Find where the given text appears and provide that cell's center as (X, Y) coordinate. 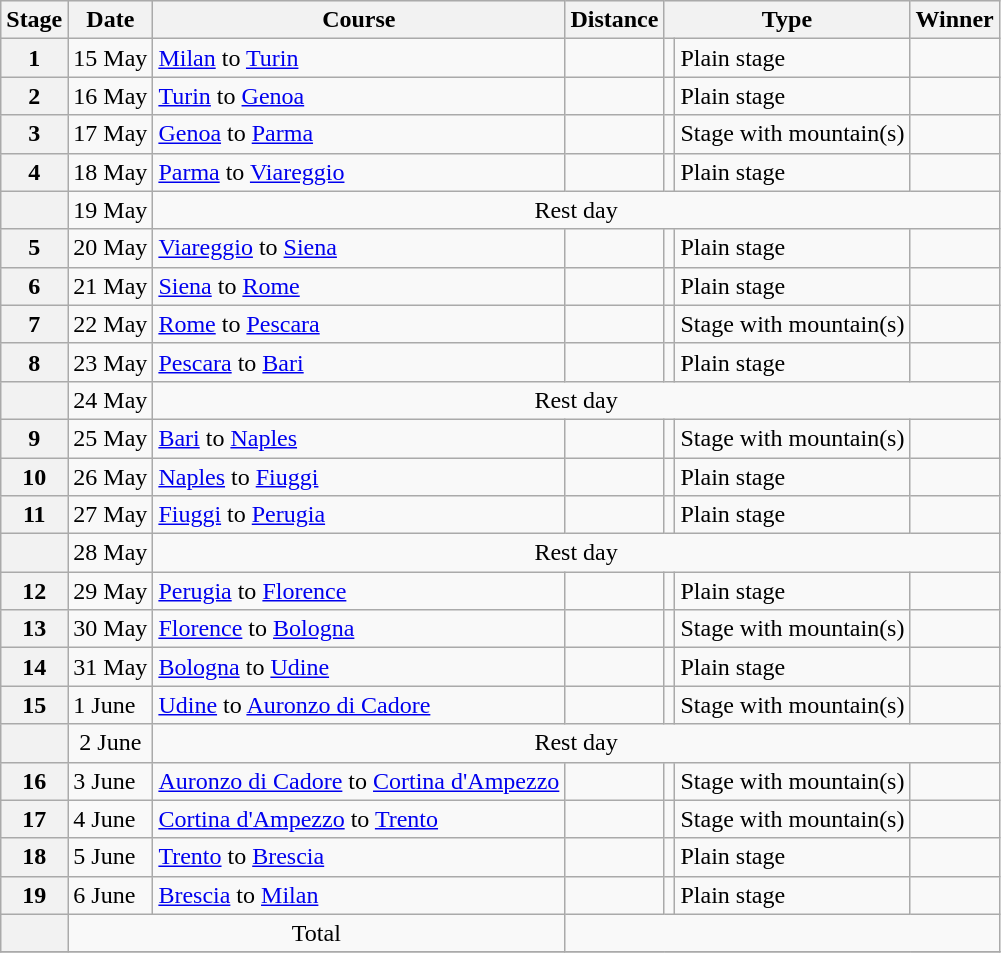
2 June (110, 743)
27 May (110, 515)
Parma to Viareggio (359, 172)
5 June (110, 857)
3 (34, 134)
9 (34, 438)
16 May (110, 96)
24 May (110, 400)
28 May (110, 553)
Rome to Pescara (359, 324)
17 (34, 819)
30 May (110, 629)
14 (34, 667)
11 (34, 515)
Udine to Auronzo di Cadore (359, 705)
5 (34, 248)
23 May (110, 362)
31 May (110, 667)
17 May (110, 134)
13 (34, 629)
15 (34, 705)
19 May (110, 210)
18 (34, 857)
Bologna to Udine (359, 667)
6 (34, 286)
10 (34, 477)
29 May (110, 591)
22 May (110, 324)
Course (359, 20)
2 (34, 96)
Cortina d'Ampezzo to Trento (359, 819)
Pescara to Bari (359, 362)
21 May (110, 286)
Distance (614, 20)
Total (316, 933)
Trento to Brescia (359, 857)
3 June (110, 781)
Fiuggi to Perugia (359, 515)
26 May (110, 477)
Type (787, 20)
4 June (110, 819)
Winner (954, 20)
Naples to Fiuggi (359, 477)
6 June (110, 895)
20 May (110, 248)
Siena to Rome (359, 286)
4 (34, 172)
Genoa to Parma (359, 134)
16 (34, 781)
Date (110, 20)
12 (34, 591)
15 May (110, 58)
Perugia to Florence (359, 591)
1 (34, 58)
Stage (34, 20)
19 (34, 895)
Bari to Naples (359, 438)
Milan to Turin (359, 58)
Auronzo di Cadore to Cortina d'Ampezzo (359, 781)
8 (34, 362)
25 May (110, 438)
Turin to Genoa (359, 96)
1 June (110, 705)
Viareggio to Siena (359, 248)
18 May (110, 172)
Florence to Bologna (359, 629)
7 (34, 324)
Brescia to Milan (359, 895)
